Search for the cell housing the specified text and yield its [x, y] center coordinate. 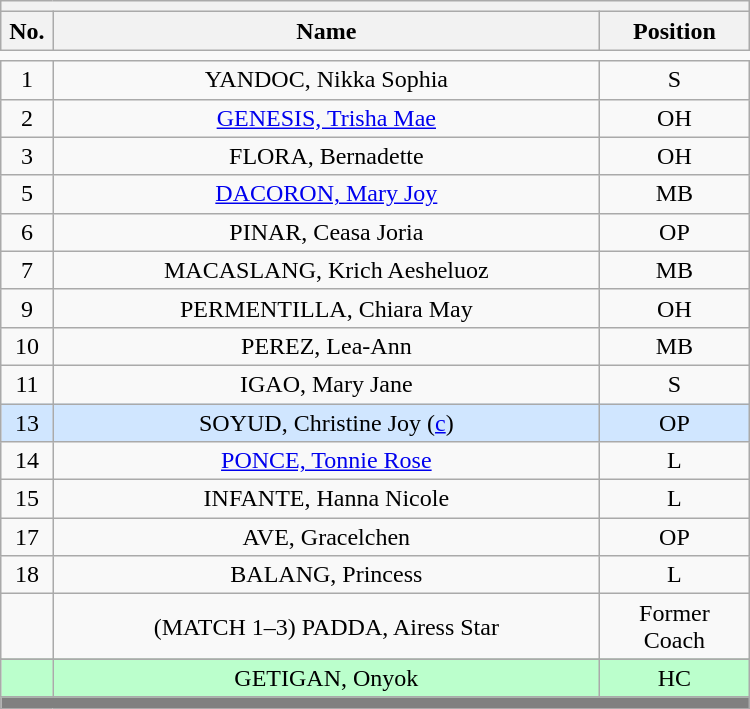
FLORA, Bernadette [326, 156]
3 [27, 156]
FormerCoach [675, 626]
GENESIS, Trisha Mae [326, 118]
DACORON, Mary Joy [326, 194]
7 [27, 270]
11 [27, 384]
No. [27, 31]
2 [27, 118]
13 [27, 423]
INFANTE, Hanna Nicole [326, 499]
PONCE, Tonnie Rose [326, 461]
PINAR, Ceasa Joria [326, 232]
10 [27, 346]
YANDOC, Nikka Sophia [326, 80]
HC [675, 678]
IGAO, Mary Jane [326, 384]
GETIGAN, Onyok [326, 678]
MACASLANG, Krich Aesheluoz [326, 270]
(MATCH 1–3) PADDA, Airess Star [326, 626]
AVE, Gracelchen [326, 537]
17 [27, 537]
Name [326, 31]
BALANG, Princess [326, 575]
SOYUD, Christine Joy (c) [326, 423]
1 [27, 80]
Position [675, 31]
9 [27, 308]
18 [27, 575]
15 [27, 499]
PEREZ, Lea-Ann [326, 346]
PERMENTILLA, Chiara May [326, 308]
5 [27, 194]
14 [27, 461]
6 [27, 232]
